For the text-containing cell, return its midpoint in (X, Y) coordinate format. 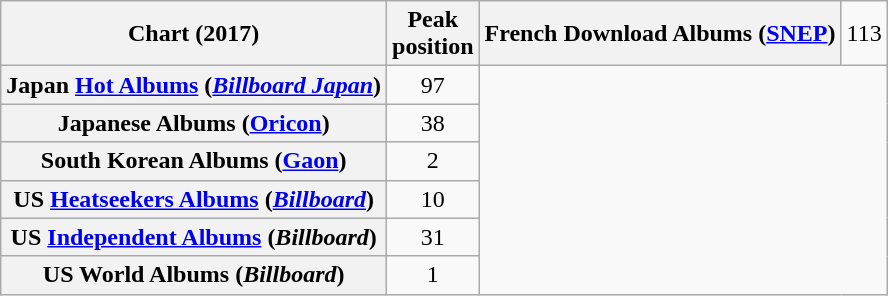
Japan Hot Albums (Billboard Japan) (194, 85)
Japanese Albums (Oricon) (194, 123)
US World Albums (Billboard) (194, 275)
10 (433, 199)
1 (433, 275)
2 (433, 161)
97 (433, 85)
31 (433, 237)
US Independent Albums (Billboard) (194, 237)
South Korean Albums (Gaon) (194, 161)
French Download Albums (SNEP) (660, 34)
38 (433, 123)
Chart (2017) (194, 34)
US Heatseekers Albums (Billboard) (194, 199)
113 (864, 34)
Peakposition (433, 34)
